Identify which cell holds the provided text, then report its (x, y) central coordinate. 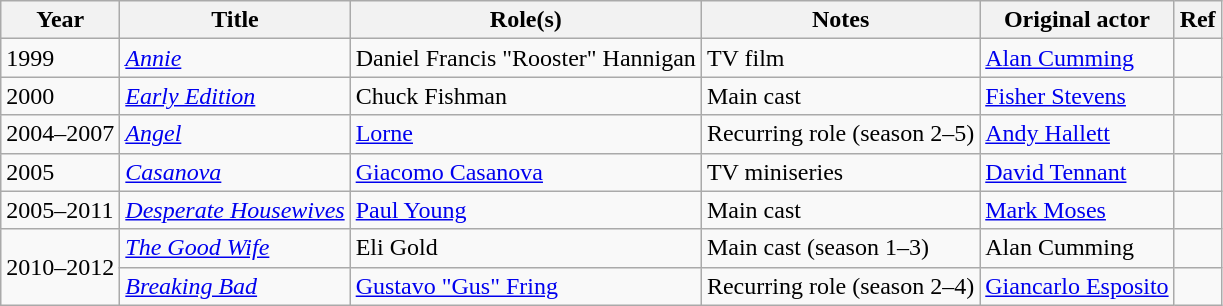
Year (60, 20)
Giacomo Casanova (526, 172)
Early Edition (235, 96)
Role(s) (526, 20)
Breaking Bad (235, 286)
Angel (235, 134)
Notes (840, 20)
2005–2011 (60, 210)
Daniel Francis "Rooster" Hannigan (526, 58)
Giancarlo Esposito (1077, 286)
Original actor (1077, 20)
Recurring role (season 2–5) (840, 134)
Paul Young (526, 210)
Title (235, 20)
Ref (1198, 20)
Lorne (526, 134)
Annie (235, 58)
The Good Wife (235, 248)
Andy Hallett (1077, 134)
David Tennant (1077, 172)
2005 (60, 172)
2004–2007 (60, 134)
Main cast (season 1–3) (840, 248)
2000 (60, 96)
Recurring role (season 2–4) (840, 286)
2010–2012 (60, 267)
Fisher Stevens (1077, 96)
1999 (60, 58)
Chuck Fishman (526, 96)
Eli Gold (526, 248)
TV film (840, 58)
Casanova (235, 172)
Desperate Housewives (235, 210)
Mark Moses (1077, 210)
Gustavo "Gus" Fring (526, 286)
TV miniseries (840, 172)
